From the cell containing the given text, extract its center point as [x, y] coordinate. 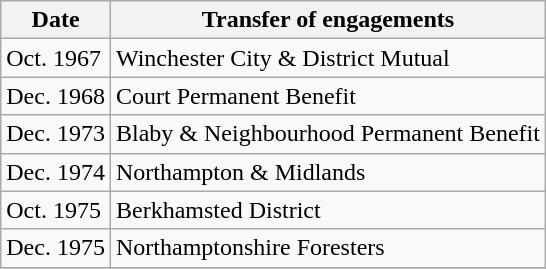
Berkhamsted District [328, 210]
Dec. 1975 [56, 248]
Dec. 1968 [56, 96]
Winchester City & District Mutual [328, 58]
Northamptonshire Foresters [328, 248]
Blaby & Neighbourhood Permanent Benefit [328, 134]
Oct. 1967 [56, 58]
Date [56, 20]
Oct. 1975 [56, 210]
Dec. 1973 [56, 134]
Court Permanent Benefit [328, 96]
Dec. 1974 [56, 172]
Northampton & Midlands [328, 172]
Transfer of engagements [328, 20]
